Capture the cell that displays the provided text and extract its [X, Y] central coordinate. 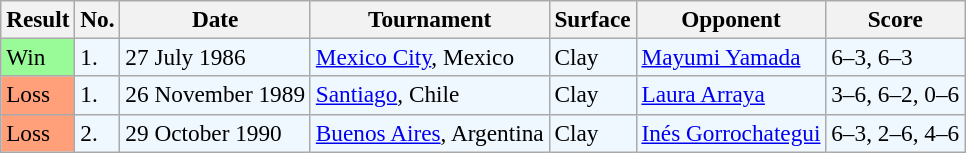
Tournament [430, 19]
Surface [592, 19]
Santiago, Chile [430, 95]
26 November 1989 [215, 95]
Win [38, 57]
3–6, 6–2, 0–6 [896, 95]
6–3, 6–3 [896, 57]
Mayumi Yamada [731, 57]
Score [896, 19]
6–3, 2–6, 4–6 [896, 133]
No. [98, 19]
Result [38, 19]
Mexico City, Mexico [430, 57]
Inés Gorrochategui [731, 133]
29 October 1990 [215, 133]
Laura Arraya [731, 95]
27 July 1986 [215, 57]
Date [215, 19]
2. [98, 133]
Opponent [731, 19]
Buenos Aires, Argentina [430, 133]
